Identify which cell holds the provided text, then report its (X, Y) central coordinate. 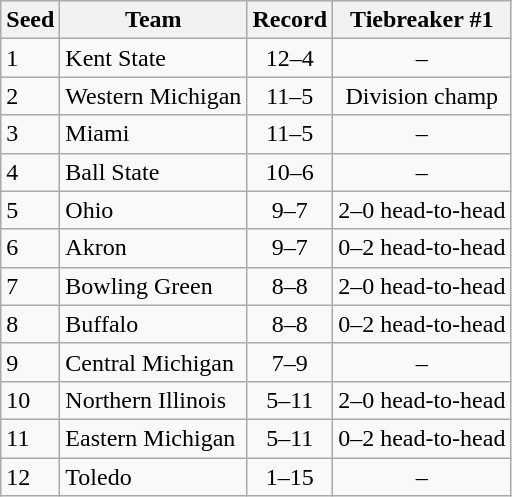
6 (30, 248)
Northern Illinois (154, 400)
Miami (154, 134)
10–6 (290, 172)
Tiebreaker #1 (422, 20)
1 (30, 58)
Central Michigan (154, 362)
11 (30, 438)
4 (30, 172)
Division champ (422, 96)
3 (30, 134)
Ohio (154, 210)
Bowling Green (154, 286)
12–4 (290, 58)
Eastern Michigan (154, 438)
7–9 (290, 362)
7 (30, 286)
8 (30, 324)
Western Michigan (154, 96)
12 (30, 477)
10 (30, 400)
1–15 (290, 477)
Seed (30, 20)
9 (30, 362)
Team (154, 20)
Akron (154, 248)
2 (30, 96)
5 (30, 210)
Toledo (154, 477)
Kent State (154, 58)
Ball State (154, 172)
Buffalo (154, 324)
Record (290, 20)
